Return the [x, y] coordinate for the center point of the cell that contains the specified text.  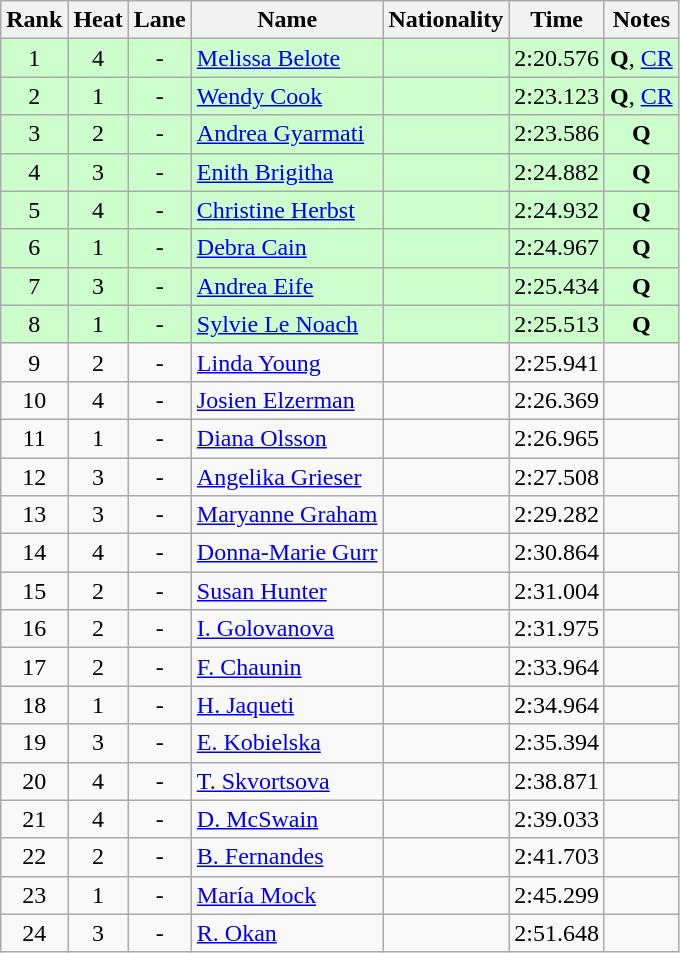
Heat [98, 20]
2:25.941 [557, 362]
5 [34, 210]
15 [34, 591]
10 [34, 400]
2:39.033 [557, 819]
Diana Olsson [287, 438]
2:26.965 [557, 438]
Name [287, 20]
24 [34, 933]
Debra Cain [287, 248]
18 [34, 705]
Josien Elzerman [287, 400]
2:33.964 [557, 667]
E. Kobielska [287, 743]
Christine Herbst [287, 210]
I. Golovanova [287, 629]
Donna-Marie Gurr [287, 553]
19 [34, 743]
22 [34, 857]
Lane [160, 20]
R. Okan [287, 933]
2:25.513 [557, 324]
11 [34, 438]
2:23.123 [557, 96]
Rank [34, 20]
Susan Hunter [287, 591]
9 [34, 362]
2:25.434 [557, 286]
21 [34, 819]
2:24.882 [557, 172]
Melissa Belote [287, 58]
2:30.864 [557, 553]
20 [34, 781]
Sylvie Le Noach [287, 324]
23 [34, 895]
Andrea Gyarmati [287, 134]
Linda Young [287, 362]
6 [34, 248]
16 [34, 629]
13 [34, 515]
D. McSwain [287, 819]
Notes [641, 20]
Time [557, 20]
2:24.967 [557, 248]
14 [34, 553]
2:24.932 [557, 210]
Wendy Cook [287, 96]
2:35.394 [557, 743]
2:20.576 [557, 58]
2:26.369 [557, 400]
T. Skvortsova [287, 781]
B. Fernandes [287, 857]
2:34.964 [557, 705]
7 [34, 286]
María Mock [287, 895]
F. Chaunin [287, 667]
Maryanne Graham [287, 515]
2:27.508 [557, 477]
2:29.282 [557, 515]
17 [34, 667]
2:23.586 [557, 134]
2:38.871 [557, 781]
2:41.703 [557, 857]
2:51.648 [557, 933]
H. Jaqueti [287, 705]
Nationality [446, 20]
Enith Brigitha [287, 172]
2:31.004 [557, 591]
Andrea Eife [287, 286]
2:31.975 [557, 629]
2:45.299 [557, 895]
8 [34, 324]
Angelika Grieser [287, 477]
12 [34, 477]
